Output the (X, Y) coordinate of the center of the cell containing the given text.  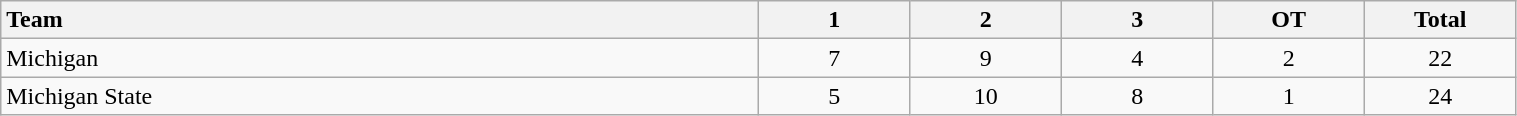
8 (1137, 96)
24 (1440, 96)
Michigan State (380, 96)
3 (1137, 20)
10 (986, 96)
22 (1440, 58)
4 (1137, 58)
Michigan (380, 58)
7 (834, 58)
9 (986, 58)
Total (1440, 20)
5 (834, 96)
Team (380, 20)
OT (1289, 20)
